Output the (x, y) coordinate of the center of the cell containing the given text.  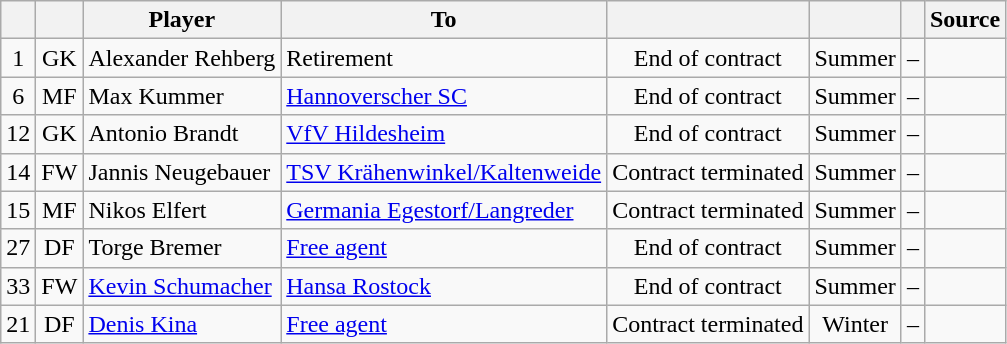
Source (964, 20)
Denis Kina (182, 324)
21 (18, 324)
33 (18, 286)
14 (18, 172)
Jannis Neugebauer (182, 172)
Kevin Schumacher (182, 286)
12 (18, 134)
15 (18, 210)
Winter (855, 324)
Player (182, 20)
VfV Hildesheim (444, 134)
TSV Krähenwinkel/Kaltenweide (444, 172)
Retirement (444, 58)
Hansa Rostock (444, 286)
Alexander Rehberg (182, 58)
Torge Bremer (182, 248)
Max Kummer (182, 96)
Nikos Elfert (182, 210)
Germania Egestorf/Langreder (444, 210)
1 (18, 58)
Hannoverscher SC (444, 96)
Antonio Brandt (182, 134)
6 (18, 96)
27 (18, 248)
To (444, 20)
